Return (x, y) of the center of cell containing provided text 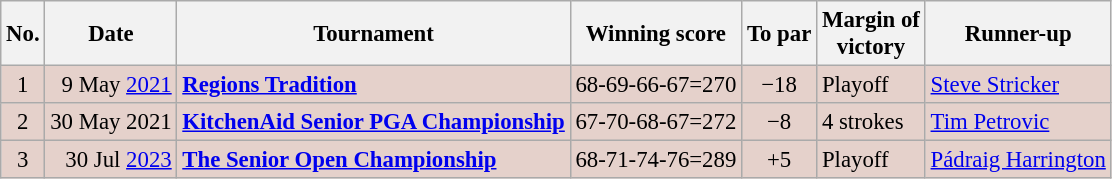
67-70-68-67=272 (656, 122)
−8 (780, 122)
30 Jul 2023 (111, 160)
No. (23, 34)
Margin ofvictory (872, 34)
9 May 2021 (111, 85)
KitchenAid Senior PGA Championship (374, 122)
Pádraig Harrington (1018, 160)
To par (780, 34)
68-69-66-67=270 (656, 85)
Winning score (656, 34)
Regions Tradition (374, 85)
−18 (780, 85)
3 (23, 160)
Tournament (374, 34)
2 (23, 122)
1 (23, 85)
4 strokes (872, 122)
The Senior Open Championship (374, 160)
Runner-up (1018, 34)
Tim Petrovic (1018, 122)
Steve Stricker (1018, 85)
+5 (780, 160)
30 May 2021 (111, 122)
68-71-74-76=289 (656, 160)
Date (111, 34)
